Capture the cell that displays the provided text and extract its [X, Y] central coordinate. 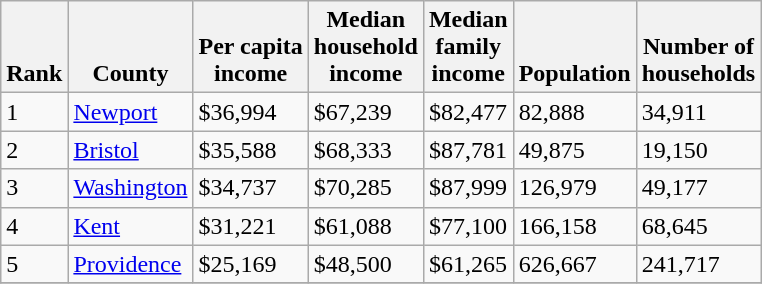
$82,477 [468, 112]
$31,221 [250, 226]
Medianhouseholdincome [366, 47]
Kent [130, 226]
$48,500 [366, 264]
241,717 [698, 264]
68,645 [698, 226]
49,875 [574, 150]
$25,169 [250, 264]
County [130, 47]
Bristol [130, 150]
4 [34, 226]
1 [34, 112]
Medianfamilyincome [468, 47]
Newport [130, 112]
166,158 [574, 226]
626,667 [574, 264]
$70,285 [366, 188]
$34,737 [250, 188]
Washington [130, 188]
3 [34, 188]
34,911 [698, 112]
$68,333 [366, 150]
$61,088 [366, 226]
19,150 [698, 150]
126,979 [574, 188]
$36,994 [250, 112]
$67,239 [366, 112]
$35,588 [250, 150]
49,177 [698, 188]
$87,999 [468, 188]
82,888 [574, 112]
$61,265 [468, 264]
Per capitaincome [250, 47]
2 [34, 150]
Number ofhouseholds [698, 47]
$87,781 [468, 150]
$77,100 [468, 226]
Population [574, 47]
Rank [34, 47]
5 [34, 264]
Providence [130, 264]
